Return (x, y) of the center of cell containing provided text 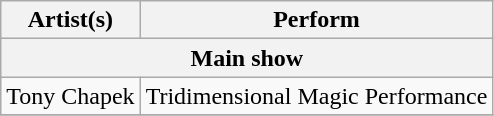
Tridimensional Magic Performance (316, 96)
Main show (247, 58)
Perform (316, 20)
Artist(s) (70, 20)
Tony Chapek (70, 96)
